Return (x, y) of the center of cell containing provided text 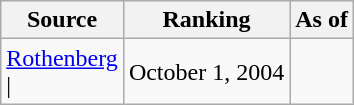
Rothenberg| (62, 72)
Ranking (206, 20)
Source (62, 20)
October 1, 2004 (206, 72)
As of (322, 20)
